Output the (X, Y) coordinate of the center of the cell containing the given text.  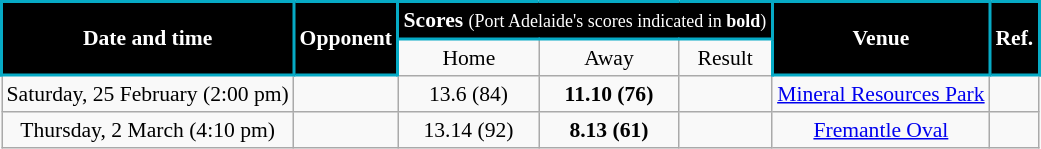
Date and time (148, 39)
Opponent (346, 39)
Thursday, 2 March (4:10 pm) (148, 130)
Result (726, 57)
13.6 (84) (468, 93)
Venue (881, 39)
8.13 (61) (609, 130)
11.10 (76) (609, 93)
Mineral Resources Park (881, 93)
Fremantle Oval (881, 130)
13.14 (92) (468, 130)
Scores (Port Adelaide's scores indicated in bold) (585, 20)
Home (468, 57)
Away (609, 57)
Saturday, 25 February (2:00 pm) (148, 93)
Ref. (1014, 39)
